Output the (x, y) coordinate of the center of the cell containing the given text.  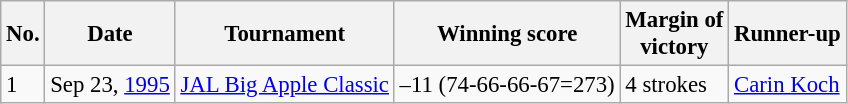
Tournament (284, 34)
No. (23, 34)
Date (110, 34)
Winning score (507, 34)
4 strokes (674, 85)
–11 (74-66-66-67=273) (507, 85)
1 (23, 85)
Margin of victory (674, 34)
Carin Koch (788, 85)
JAL Big Apple Classic (284, 85)
Sep 23, 1995 (110, 85)
Runner-up (788, 34)
